Return the (x, y) coordinate for the center point of the cell that contains the specified text.  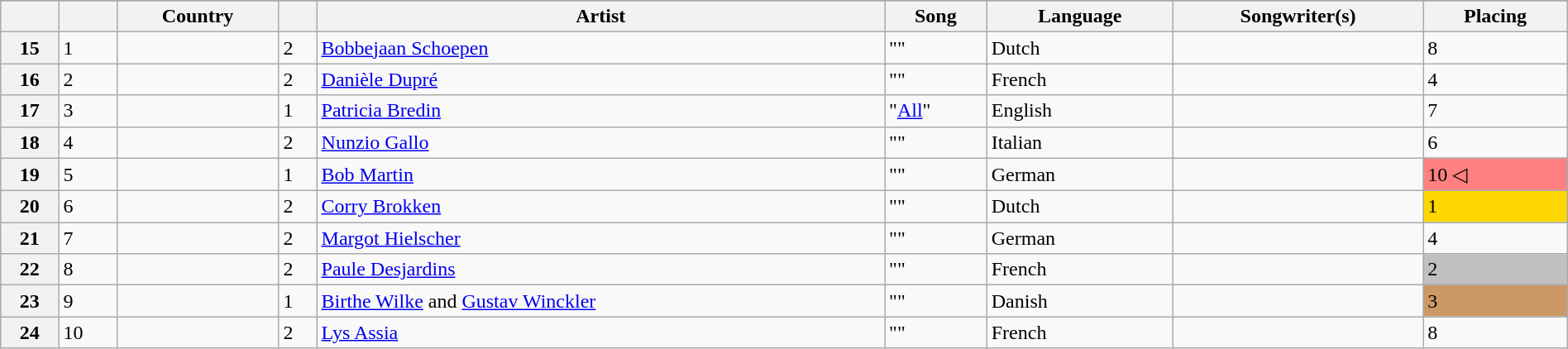
Danish (1080, 301)
Country (198, 17)
Patricia Bredin (600, 111)
Nunzio Gallo (600, 142)
24 (30, 332)
Danièle Dupré (600, 79)
Bobbejaan Schoepen (600, 48)
20 (30, 207)
21 (30, 238)
Song (936, 17)
Bob Martin (600, 174)
23 (30, 301)
19 (30, 174)
Language (1080, 17)
"All" (936, 111)
9 (88, 301)
English (1080, 111)
15 (30, 48)
22 (30, 270)
Lys Assia (600, 332)
17 (30, 111)
10 (88, 332)
Songwriter(s) (1298, 17)
Margot Hielscher (600, 238)
16 (30, 79)
18 (30, 142)
5 (88, 174)
Corry Brokken (600, 207)
Artist (600, 17)
Placing (1495, 17)
Italian (1080, 142)
10 ◁ (1495, 174)
Birthe Wilke and Gustav Winckler (600, 301)
Paule Desjardins (600, 270)
